Determine the [X, Y] coordinate at the center of the cell enclosing the given text.  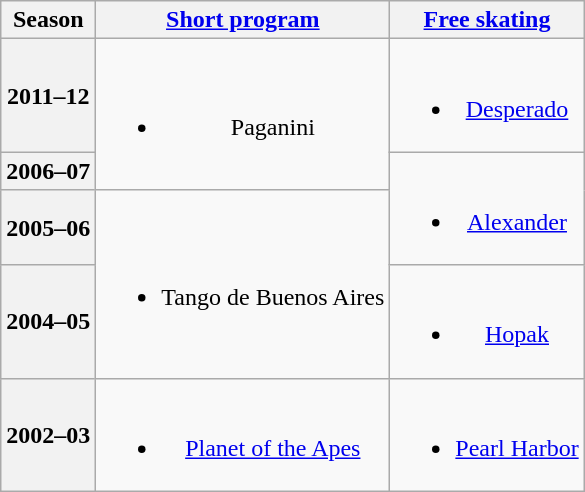
Tango de Buenos Aires [243, 284]
2005–06 [48, 228]
2002–03 [48, 434]
2006–07 [48, 171]
Pearl Harbor [487, 434]
Alexander [487, 208]
Short program [243, 20]
Season [48, 20]
Free skating [487, 20]
Hopak [487, 322]
Desperado [487, 96]
2004–05 [48, 322]
Paganini [243, 114]
Planet of the Apes [243, 434]
2011–12 [48, 96]
